Determine the (X, Y) coordinate at the center of the cell enclosing the given text.  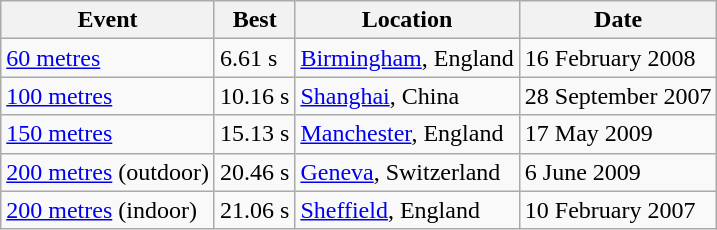
Birmingham, England (407, 58)
Sheffield, England (407, 210)
21.06 s (254, 210)
17 May 2009 (618, 134)
15.13 s (254, 134)
10 February 2007 (618, 210)
Location (407, 20)
Best (254, 20)
Manchester, England (407, 134)
Date (618, 20)
20.46 s (254, 172)
200 metres (outdoor) (108, 172)
Geneva, Switzerland (407, 172)
150 metres (108, 134)
28 September 2007 (618, 96)
Shanghai, China (407, 96)
60 metres (108, 58)
6.61 s (254, 58)
16 February 2008 (618, 58)
6 June 2009 (618, 172)
100 metres (108, 96)
10.16 s (254, 96)
200 metres (indoor) (108, 210)
Event (108, 20)
